Output the [X, Y] coordinate of the center of the cell containing the given text.  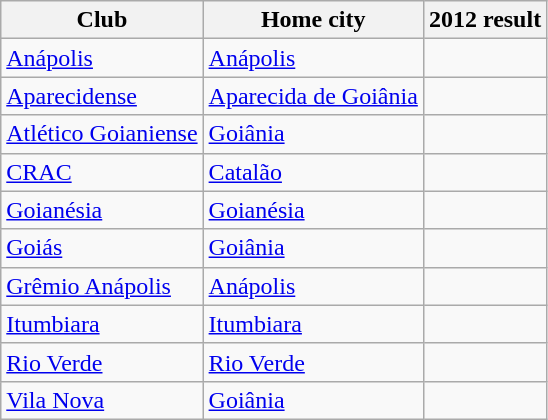
CRAC [102, 172]
Atlético Goianiense [102, 134]
Vila Nova [102, 400]
Catalão [313, 172]
Goiás [102, 248]
Grêmio Anápolis [102, 286]
Home city [313, 20]
Club [102, 20]
Aparecida de Goiânia [313, 96]
Aparecidense [102, 96]
2012 result [484, 20]
